Pinpoint the cell where the given text exists, returning its (X, Y) midpoint coordinate. 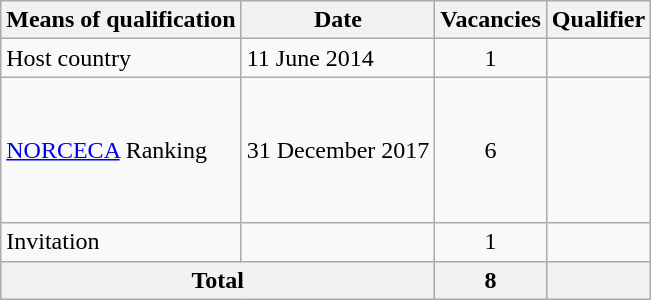
Qualifier (598, 20)
Host country (121, 58)
11 June 2014 (338, 58)
Means of qualification (121, 20)
8 (491, 280)
Date (338, 20)
31 December 2017 (338, 150)
6 (491, 150)
Vacancies (491, 20)
Invitation (121, 242)
NORCECA Ranking (121, 150)
Total (218, 280)
